From the cell containing the given text, extract its center point as (X, Y) coordinate. 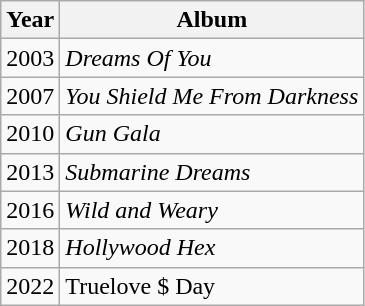
Album (212, 20)
Submarine Dreams (212, 172)
You Shield Me From Darkness (212, 96)
2003 (30, 58)
Dreams Of You (212, 58)
Gun Gala (212, 134)
Wild and Weary (212, 210)
Truelove $ Day (212, 286)
2013 (30, 172)
Hollywood Hex (212, 248)
Year (30, 20)
2007 (30, 96)
2016 (30, 210)
2022 (30, 286)
2018 (30, 248)
2010 (30, 134)
